Provide the [x, y] coordinate of the cell's center where the given text is located.  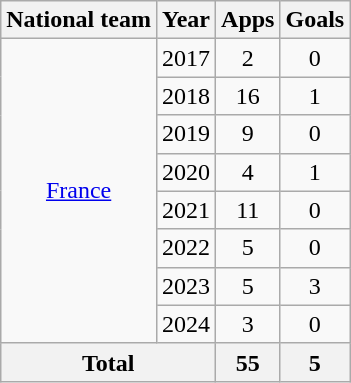
France [79, 191]
2023 [186, 286]
2021 [186, 210]
2022 [186, 248]
11 [248, 210]
4 [248, 172]
2024 [186, 324]
National team [79, 20]
2017 [186, 58]
16 [248, 96]
Year [186, 20]
2018 [186, 96]
Total [108, 362]
Goals [315, 20]
2 [248, 58]
9 [248, 134]
Apps [248, 20]
2020 [186, 172]
2019 [186, 134]
55 [248, 362]
